Provide the [x, y] coordinate of the cell's center where the given text is located.  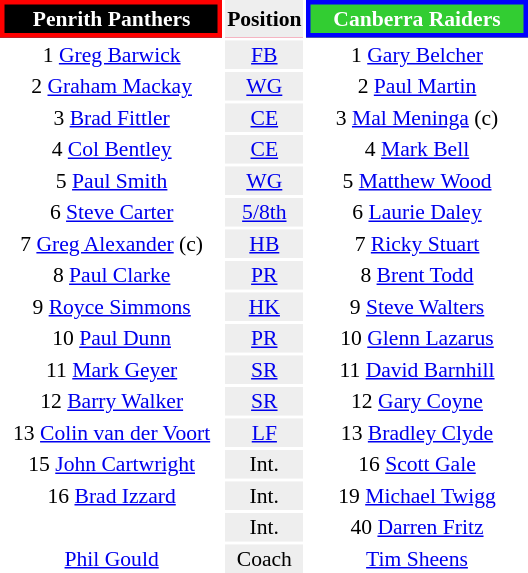
13 Colin van der Voort [112, 432]
HK [264, 306]
HB [264, 244]
2 Paul Martin [417, 86]
7 Ricky Stuart [417, 244]
15 John Cartwright [112, 464]
1 Greg Barwick [112, 54]
11 Mark Geyer [112, 370]
5/8th [264, 212]
11 David Barnhill [417, 370]
3 Mal Meninga (c) [417, 118]
10 Paul Dunn [112, 338]
40 Darren Fritz [417, 527]
6 Steve Carter [112, 212]
Coach [264, 558]
2 Graham Mackay [112, 86]
3 Brad Fittler [112, 118]
13 Bradley Clyde [417, 432]
Position [264, 19]
16 Scott Gale [417, 464]
10 Glenn Lazarus [417, 338]
12 Barry Walker [112, 401]
1 Gary Belcher [417, 54]
5 Matthew Wood [417, 180]
LF [264, 432]
Tim Sheens [417, 558]
5 Paul Smith [112, 180]
9 Royce Simmons [112, 306]
8 Paul Clarke [112, 275]
7 Greg Alexander (c) [112, 244]
19 Michael Twigg [417, 496]
Phil Gould [112, 558]
Canberra Raiders [417, 19]
8 Brent Todd [417, 275]
6 Laurie Daley [417, 212]
4 Mark Bell [417, 149]
12 Gary Coyne [417, 401]
16 Brad Izzard [112, 496]
9 Steve Walters [417, 306]
4 Col Bentley [112, 149]
Penrith Panthers [112, 19]
FB [264, 54]
